Scan for the cell matching the given text and deliver its (x, y) coordinate at center. 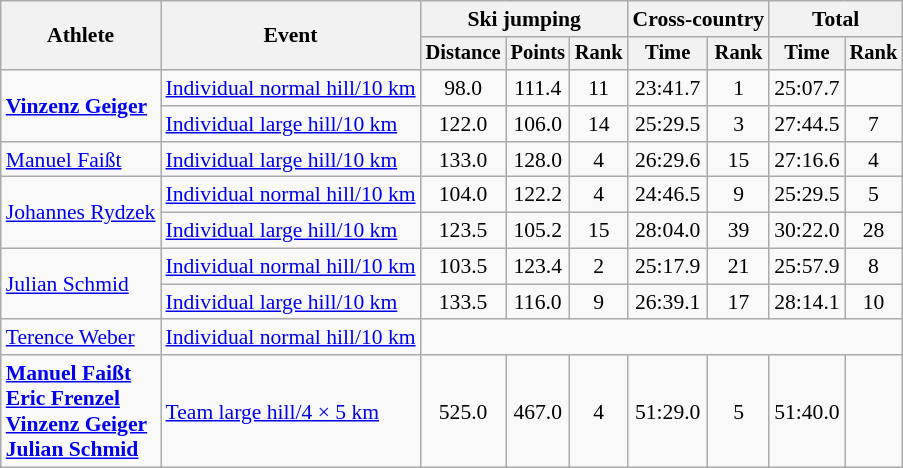
17 (738, 302)
Vinzenz Geiger (81, 106)
51:40.0 (806, 411)
24:46.5 (668, 195)
Johannes Rydzek (81, 212)
Manuel FaißtEric FrenzelVinzenz GeigerJulian Schmid (81, 411)
11 (599, 88)
14 (599, 124)
Manuel Faißt (81, 160)
51:29.0 (668, 411)
25:07.7 (806, 88)
28 (874, 231)
25:17.9 (668, 267)
2 (599, 267)
98.0 (464, 88)
Total (836, 19)
21 (738, 267)
122.2 (538, 195)
8 (874, 267)
39 (738, 231)
28:14.1 (806, 302)
Terence Weber (81, 338)
27:44.5 (806, 124)
10 (874, 302)
133.5 (464, 302)
26:39.1 (668, 302)
123.4 (538, 267)
25:57.9 (806, 267)
27:16.6 (806, 160)
23:41.7 (668, 88)
Julian Schmid (81, 284)
133.0 (464, 160)
Ski jumping (524, 19)
106.0 (538, 124)
123.5 (464, 231)
Event (290, 36)
Athlete (81, 36)
116.0 (538, 302)
Points (538, 54)
104.0 (464, 195)
Distance (464, 54)
467.0 (538, 411)
105.2 (538, 231)
128.0 (538, 160)
30:22.0 (806, 231)
28:04.0 (668, 231)
103.5 (464, 267)
3 (738, 124)
122.0 (464, 124)
525.0 (464, 411)
Team large hill/4 × 5 km (290, 411)
Cross-country (699, 19)
7 (874, 124)
26:29.6 (668, 160)
111.4 (538, 88)
1 (738, 88)
